Output the (x, y) coordinate of the center of the cell containing the given text.  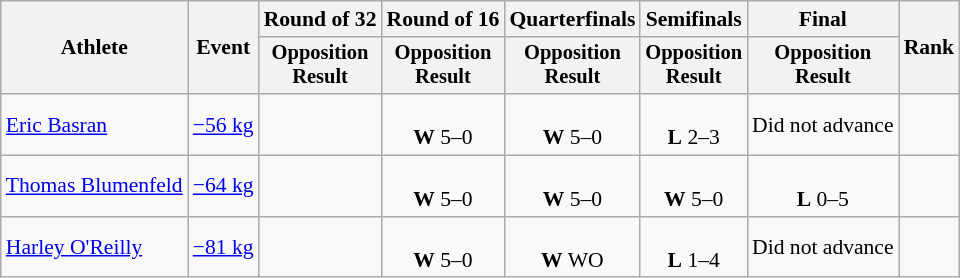
Quarterfinals (572, 19)
W WO (572, 248)
−81 kg (224, 248)
−56 kg (224, 124)
Final (823, 19)
L 0–5 (823, 186)
Event (224, 48)
Semifinals (694, 19)
Round of 16 (442, 19)
L 1–4 (694, 248)
Harley O'Reilly (94, 248)
Athlete (94, 48)
Eric Basran (94, 124)
Rank (930, 48)
Round of 32 (320, 19)
L 2–3 (694, 124)
Thomas Blumenfeld (94, 186)
−64 kg (224, 186)
